For the text-containing cell, return its midpoint in (X, Y) coordinate format. 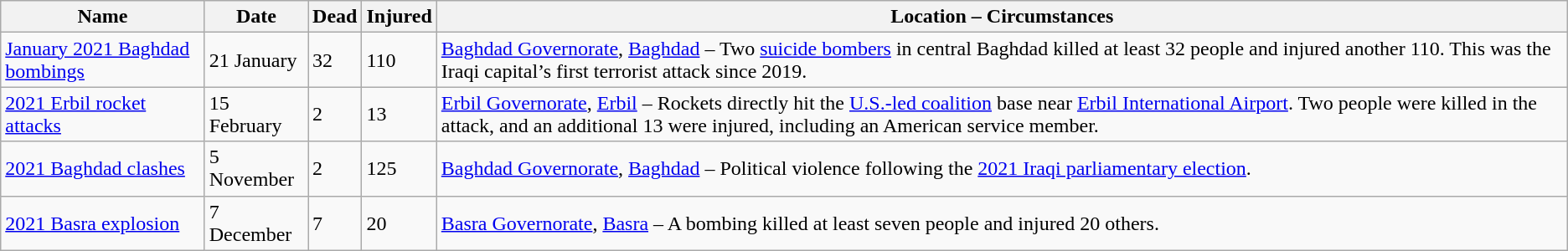
Baghdad Governorate, Baghdad – Political violence following the 2021 Iraqi parliamentary election. (1002, 169)
Basra Governorate, Basra – A bombing killed at least seven people and injured 20 others. (1002, 223)
2021 Basra explosion (102, 223)
2021 Baghdad clashes (102, 169)
13 (399, 114)
110 (399, 60)
15 February (256, 114)
7 (335, 223)
January 2021 Baghdad bombings (102, 60)
Name (102, 17)
20 (399, 223)
Dead (335, 17)
Location – Circumstances (1002, 17)
32 (335, 60)
21 January (256, 60)
7 December (256, 223)
2021 Erbil rocket attacks (102, 114)
5 November (256, 169)
Injured (399, 17)
Date (256, 17)
125 (399, 169)
